From the cell containing the given text, extract its center point as (X, Y) coordinate. 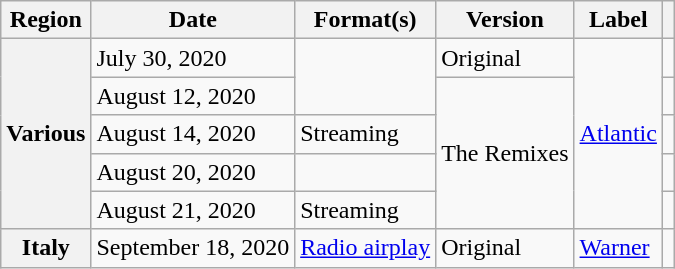
August 21, 2020 (193, 210)
The Remixes (505, 153)
September 18, 2020 (193, 248)
Label (618, 20)
Warner (618, 248)
August 14, 2020 (193, 134)
Region (46, 20)
Radio airplay (366, 248)
Format(s) (366, 20)
Version (505, 20)
Atlantic (618, 134)
Date (193, 20)
Various (46, 134)
Italy (46, 248)
July 30, 2020 (193, 58)
August 20, 2020 (193, 172)
August 12, 2020 (193, 96)
